Detect which cell encompasses the target text, then output its (X, Y) center coordinate. 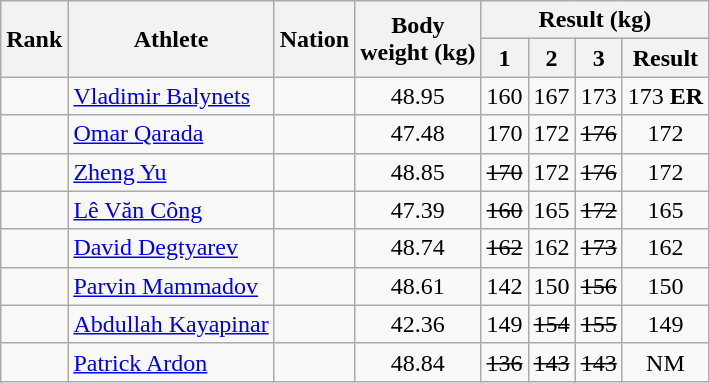
Result (kg) (595, 20)
3 (598, 58)
136 (504, 362)
David Degtyarev (171, 248)
48.84 (418, 362)
Nation (314, 39)
Result (665, 58)
154 (552, 324)
Patrick Ardon (171, 362)
47.48 (418, 134)
48.61 (418, 286)
Bodyweight (kg) (418, 39)
48.85 (418, 172)
Rank (34, 39)
173 ER (665, 96)
48.74 (418, 248)
1 (504, 58)
167 (552, 96)
156 (598, 286)
Omar Qarada (171, 134)
Lê Văn Công (171, 210)
Athlete (171, 39)
NM (665, 362)
48.95 (418, 96)
142 (504, 286)
42.36 (418, 324)
2 (552, 58)
Abdullah Kayapinar (171, 324)
Vladimir Balynets (171, 96)
47.39 (418, 210)
Zheng Yu (171, 172)
155 (598, 324)
Parvin Mammadov (171, 286)
